For the text-containing cell, return its midpoint in [x, y] coordinate format. 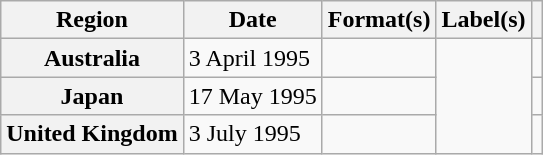
Date [252, 20]
United Kingdom [92, 134]
3 July 1995 [252, 134]
Format(s) [379, 20]
Japan [92, 96]
17 May 1995 [252, 96]
Australia [92, 58]
Region [92, 20]
3 April 1995 [252, 58]
Label(s) [484, 20]
